From the cell containing the given text, extract its center point as (X, Y) coordinate. 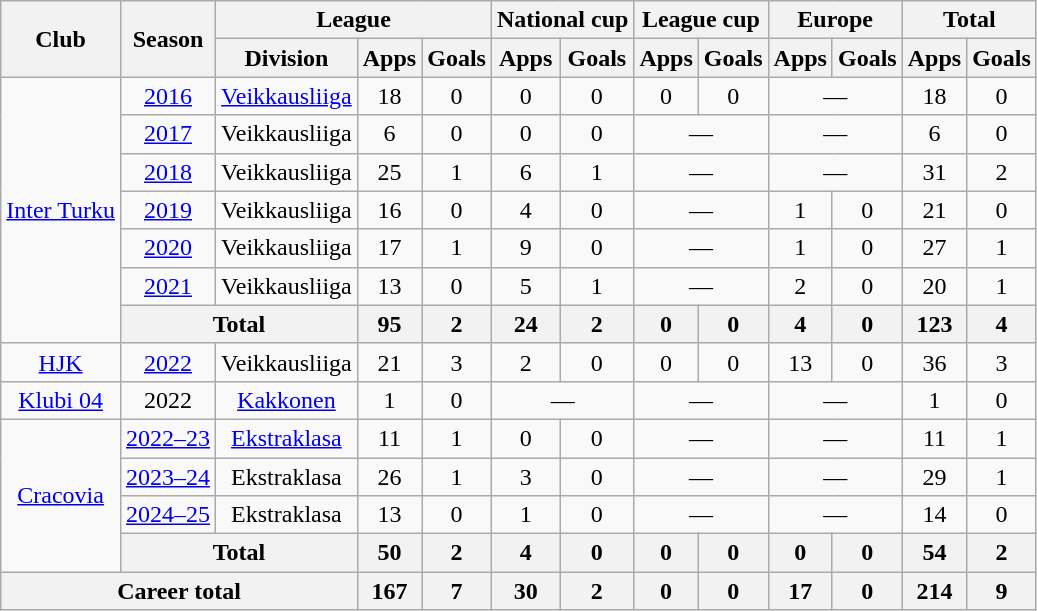
26 (389, 477)
Club (61, 39)
League (354, 20)
36 (934, 362)
2019 (168, 210)
Inter Turku (61, 210)
31 (934, 172)
30 (525, 591)
123 (934, 324)
95 (389, 324)
Season (168, 39)
HJK (61, 362)
5 (525, 286)
2022–23 (168, 438)
29 (934, 477)
24 (525, 324)
National cup (562, 20)
214 (934, 591)
Klubi 04 (61, 400)
25 (389, 172)
7 (457, 591)
2017 (168, 134)
2018 (168, 172)
2021 (168, 286)
14 (934, 515)
2016 (168, 96)
16 (389, 210)
Kakkonen (287, 400)
167 (389, 591)
League cup (701, 20)
Europe (835, 20)
2023–24 (168, 477)
20 (934, 286)
Division (287, 58)
50 (389, 553)
2024–25 (168, 515)
Career total (180, 591)
27 (934, 248)
54 (934, 553)
2020 (168, 248)
Cracovia (61, 495)
